Extract the (x, y) coordinate from the center of the cell holding the provided text.  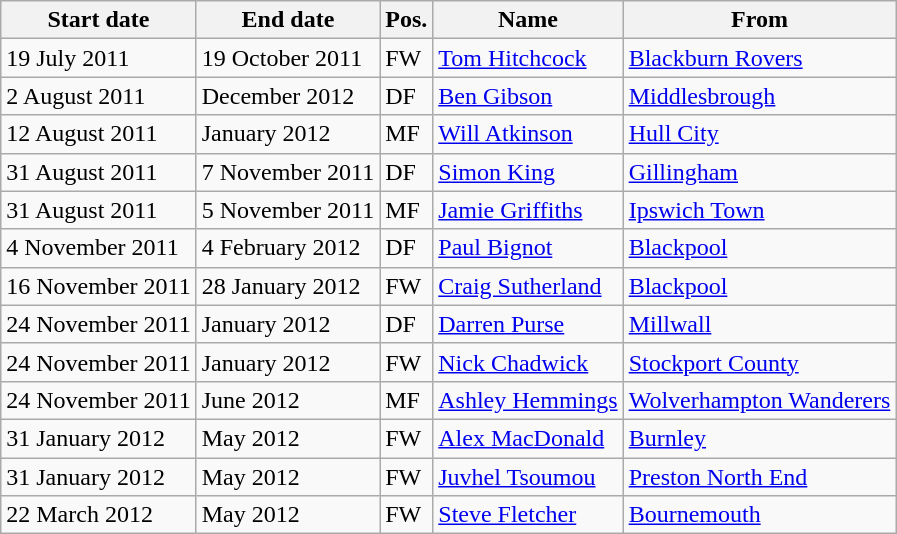
Burnley (760, 438)
12 August 2011 (98, 134)
Middlesbrough (760, 96)
Will Atkinson (528, 134)
4 February 2012 (288, 248)
Gillingham (760, 172)
Stockport County (760, 362)
Ben Gibson (528, 96)
19 October 2011 (288, 58)
Paul Bignot (528, 248)
Craig Sutherland (528, 286)
2 August 2011 (98, 96)
Ipswich Town (760, 210)
Nick Chadwick (528, 362)
Tom Hitchcock (528, 58)
Darren Purse (528, 324)
Ashley Hemmings (528, 400)
Blackburn Rovers (760, 58)
Start date (98, 20)
16 November 2011 (98, 286)
Pos. (406, 20)
22 March 2012 (98, 515)
Name (528, 20)
19 July 2011 (98, 58)
Wolverhampton Wanderers (760, 400)
Preston North End (760, 477)
From (760, 20)
Bournemouth (760, 515)
7 November 2011 (288, 172)
28 January 2012 (288, 286)
Hull City (760, 134)
4 November 2011 (98, 248)
June 2012 (288, 400)
5 November 2011 (288, 210)
Steve Fletcher (528, 515)
December 2012 (288, 96)
Juvhel Tsoumou (528, 477)
End date (288, 20)
Millwall (760, 324)
Jamie Griffiths (528, 210)
Alex MacDonald (528, 438)
Simon King (528, 172)
